Capture the cell that displays the provided text and extract its (X, Y) central coordinate. 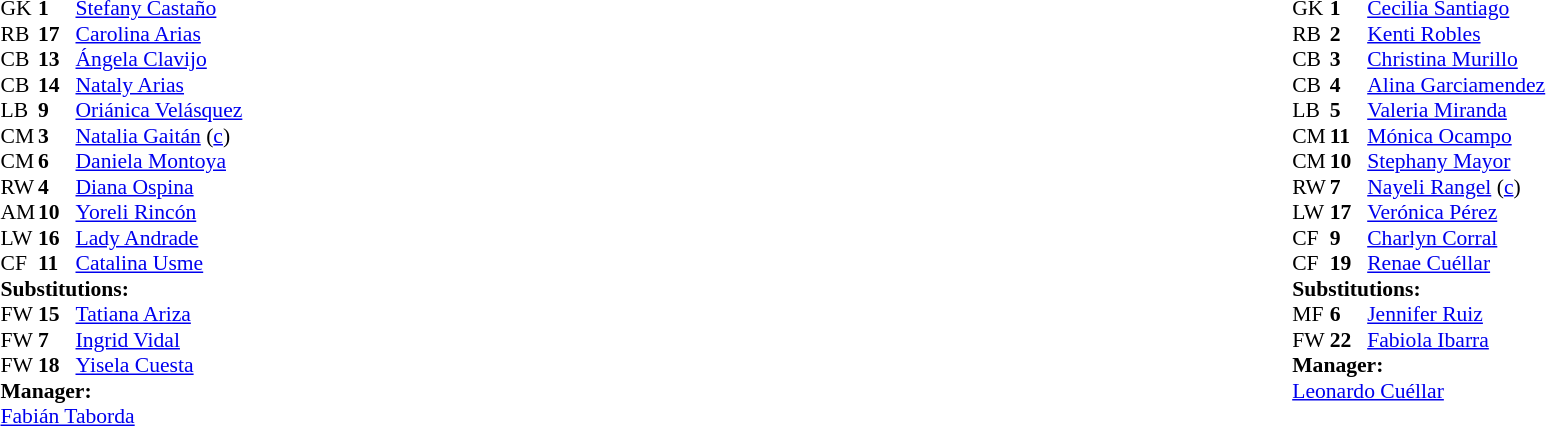
Leonardo Cuéllar (1418, 391)
Yisela Cuesta (160, 365)
Ángela Clavijo (160, 59)
18 (57, 365)
Stephany Mayor (1456, 161)
Charlyn Corral (1456, 238)
Yoreli Rincón (160, 213)
5 (1349, 111)
Lady Andrade (160, 238)
2 (1349, 34)
Oriánica Velásquez (160, 111)
14 (57, 85)
Tatiana Ariza (160, 315)
Kenti Robles (1456, 34)
Nataly Arias (160, 85)
MF (1311, 315)
22 (1349, 340)
16 (57, 238)
Verónica Pérez (1456, 213)
Catalina Usme (160, 263)
Renae Cuéllar (1456, 263)
Christina Murillo (1456, 59)
15 (57, 315)
AM (19, 213)
Ingrid Vidal (160, 340)
Carolina Arias (160, 34)
Nayeli Rangel (c) (1456, 187)
Natalia Gaitán (c) (160, 136)
Fabiola Ibarra (1456, 340)
Alina Garciamendez (1456, 85)
Diana Ospina (160, 187)
19 (1349, 263)
13 (57, 59)
Valeria Miranda (1456, 111)
Daniela Montoya (160, 161)
Mónica Ocampo (1456, 136)
Jennifer Ruiz (1456, 315)
